Determine the [x, y] coordinate at the center of the cell enclosing the given text.  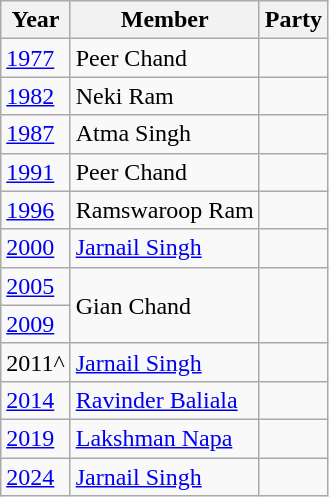
2000 [36, 248]
Ravinder Baliala [164, 400]
1987 [36, 134]
1991 [36, 172]
Member [164, 20]
Ramswaroop Ram [164, 210]
1982 [36, 96]
1977 [36, 58]
2014 [36, 400]
Party [293, 20]
Lakshman Napa [164, 438]
2019 [36, 438]
Atma Singh [164, 134]
2024 [36, 477]
Year [36, 20]
Gian Chand [164, 305]
2011^ [36, 362]
2009 [36, 324]
1996 [36, 210]
2005 [36, 286]
Neki Ram [164, 96]
